Identify which cell holds the provided text, then report its (x, y) central coordinate. 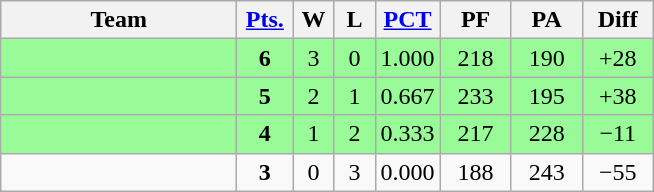
Diff (618, 20)
243 (546, 172)
228 (546, 134)
PCT (408, 20)
0.667 (408, 96)
233 (476, 96)
−55 (618, 172)
190 (546, 58)
217 (476, 134)
188 (476, 172)
W (314, 20)
0.333 (408, 134)
195 (546, 96)
−11 (618, 134)
+38 (618, 96)
Team (119, 20)
PA (546, 20)
218 (476, 58)
Pts. (265, 20)
L (354, 20)
+28 (618, 58)
6 (265, 58)
4 (265, 134)
5 (265, 96)
0.000 (408, 172)
PF (476, 20)
1.000 (408, 58)
